Identify which cell holds the provided text, then report its [X, Y] central coordinate. 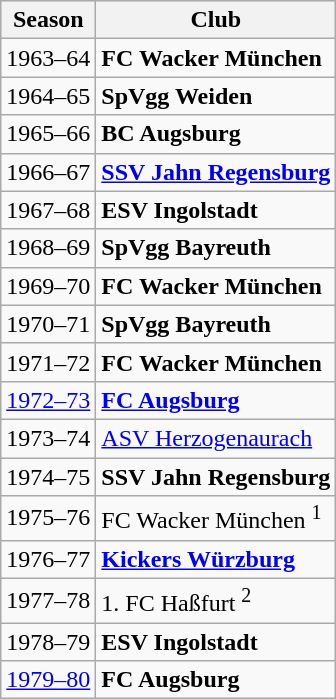
1966–67 [48, 172]
1975–76 [48, 518]
1972–73 [48, 400]
1. FC Haßfurt 2 [216, 600]
Club [216, 20]
ASV Herzogenaurach [216, 438]
BC Augsburg [216, 134]
Season [48, 20]
1976–77 [48, 559]
1963–64 [48, 58]
1968–69 [48, 248]
1978–79 [48, 642]
FC Wacker München 1 [216, 518]
1979–80 [48, 680]
1965–66 [48, 134]
1977–78 [48, 600]
1973–74 [48, 438]
SpVgg Weiden [216, 96]
1964–65 [48, 96]
1971–72 [48, 362]
1967–68 [48, 210]
1974–75 [48, 477]
Kickers Würzburg [216, 559]
1969–70 [48, 286]
1970–71 [48, 324]
